Output the [x, y] coordinate of the center of the cell containing the given text.  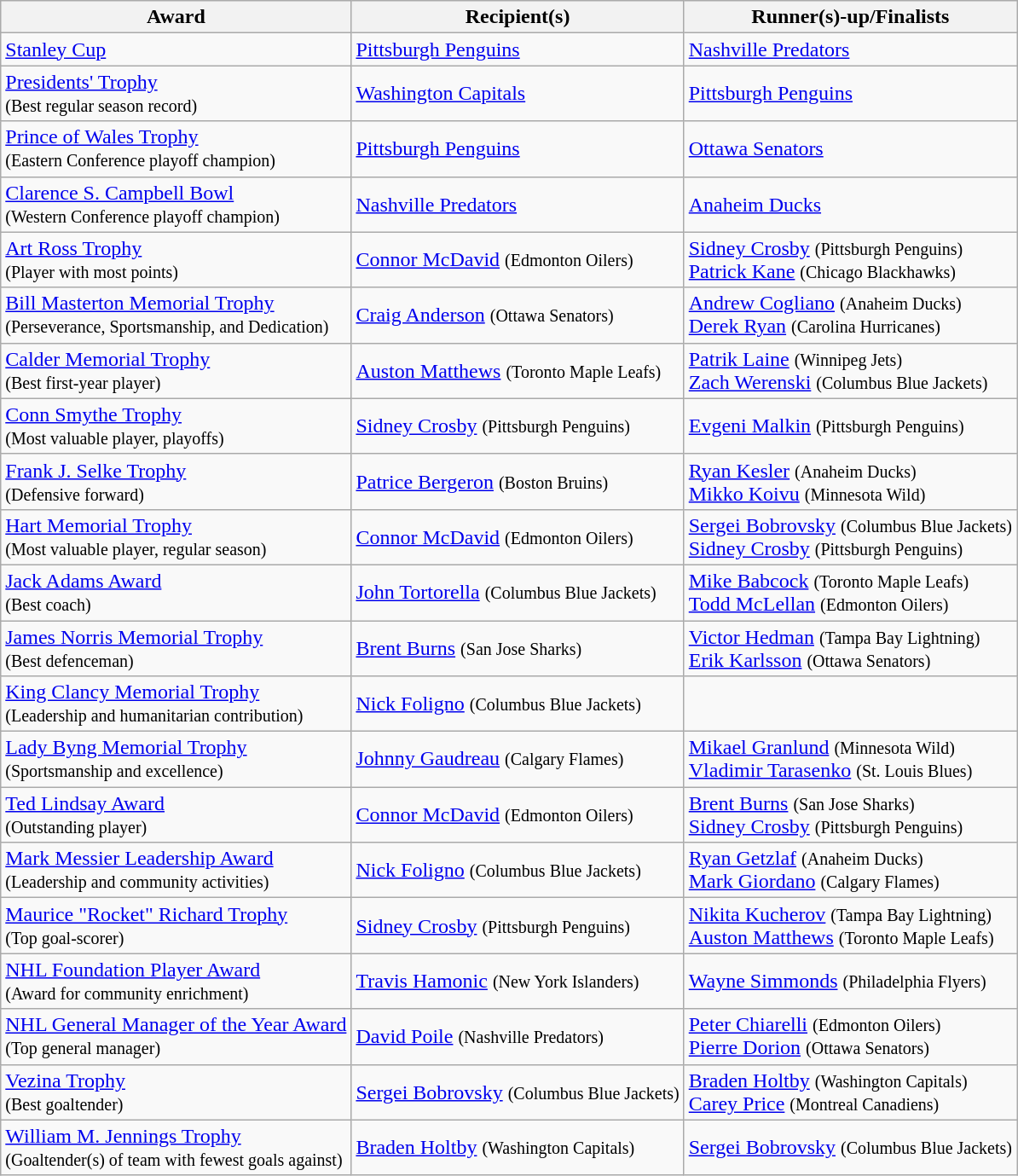
Travis Hamonic (New York Islanders) [518, 981]
Andrew Cogliano (Anaheim Ducks)Derek Ryan (Carolina Hurricanes) [850, 316]
Mark Messier Leadership Award(Leadership and community activities) [176, 870]
Anaheim Ducks [850, 205]
NHL Foundation Player Award(Award for community enrichment) [176, 981]
James Norris Memorial Trophy(Best defenceman) [176, 648]
Recipient(s) [518, 17]
Evgeni Malkin (Pittsburgh Penguins) [850, 426]
Presidents' Trophy(Best regular season record) [176, 94]
Lady Byng Memorial Trophy(Sportsmanship and excellence) [176, 759]
Patrice Bergeron (Boston Bruins) [518, 481]
Art Ross Trophy(Player with most points) [176, 259]
Frank J. Selke Trophy(Defensive forward) [176, 481]
Patrik Laine (Winnipeg Jets)Zach Werenski (Columbus Blue Jackets) [850, 370]
Bill Masterton Memorial Trophy(Perseverance, Sportsmanship, and Dedication) [176, 316]
William M. Jennings Trophy(Goaltender(s) of team with fewest goals against) [176, 1148]
Stanley Cup [176, 49]
David Poile (Nashville Predators) [518, 1037]
Braden Holtby (Washington Capitals) [518, 1148]
Conn Smythe Trophy(Most valuable player, playoffs) [176, 426]
Calder Memorial Trophy(Best first-year player) [176, 370]
Clarence S. Campbell Bowl(Western Conference playoff champion) [176, 205]
Wayne Simmonds (Philadelphia Flyers) [850, 981]
Nikita Kucherov (Tampa Bay Lightning)Auston Matthews (Toronto Maple Leafs) [850, 926]
Sidney Crosby (Pittsburgh Penguins)Patrick Kane (Chicago Blackhawks) [850, 259]
Prince of Wales Trophy(Eastern Conference playoff champion) [176, 148]
Auston Matthews (Toronto Maple Leafs) [518, 370]
Jack Adams Award(Best coach) [176, 592]
Ryan Getzlaf (Anaheim Ducks)Mark Giordano (Calgary Flames) [850, 870]
Vezina Trophy(Best goaltender) [176, 1092]
Victor Hedman (Tampa Bay Lightning)Erik Karlsson (Ottawa Senators) [850, 648]
John Tortorella (Columbus Blue Jackets) [518, 592]
King Clancy Memorial Trophy(Leadership and humanitarian contribution) [176, 704]
Award [176, 17]
Brent Burns (San Jose Sharks)Sidney Crosby (Pittsburgh Penguins) [850, 815]
Craig Anderson (Ottawa Senators) [518, 316]
Brent Burns (San Jose Sharks) [518, 648]
Ottawa Senators [850, 148]
Runner(s)-up/Finalists [850, 17]
NHL General Manager of the Year Award(Top general manager) [176, 1037]
Washington Capitals [518, 94]
Ted Lindsay Award(Outstanding player) [176, 815]
Peter Chiarelli (Edmonton Oilers)Pierre Dorion (Ottawa Senators) [850, 1037]
Braden Holtby (Washington Capitals)Carey Price (Montreal Canadiens) [850, 1092]
Maurice "Rocket" Richard Trophy(Top goal-scorer) [176, 926]
Ryan Kesler (Anaheim Ducks)Mikko Koivu (Minnesota Wild) [850, 481]
Mikael Granlund (Minnesota Wild)Vladimir Tarasenko (St. Louis Blues) [850, 759]
Johnny Gaudreau (Calgary Flames) [518, 759]
Mike Babcock (Toronto Maple Leafs)Todd McLellan (Edmonton Oilers) [850, 592]
Hart Memorial Trophy(Most valuable player, regular season) [176, 537]
Sergei Bobrovsky (Columbus Blue Jackets)Sidney Crosby (Pittsburgh Penguins) [850, 537]
